Detect which cell encompasses the target text, then output its [x, y] center coordinate. 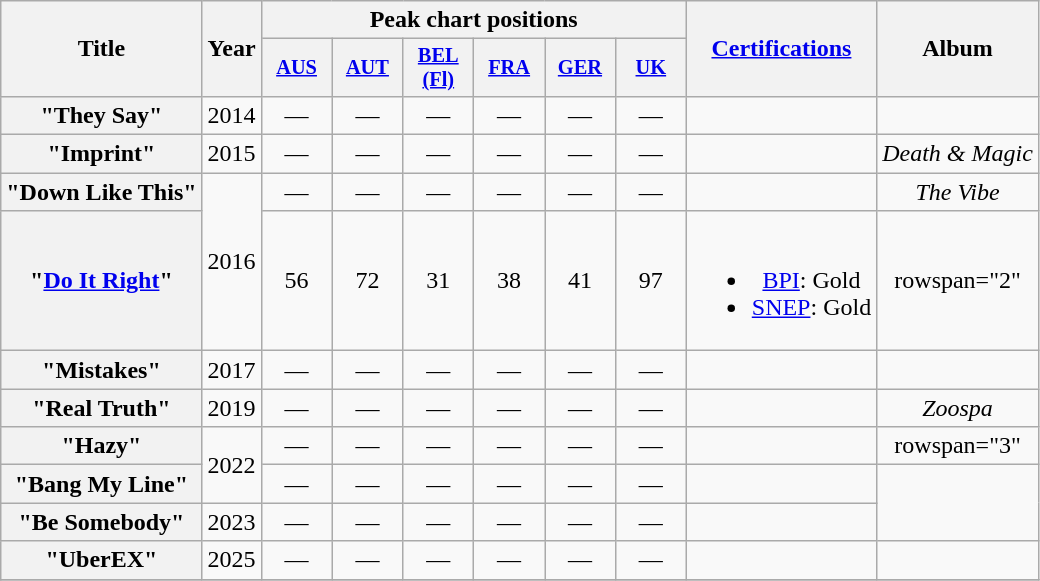
2023 [232, 522]
41 [580, 281]
2014 [232, 115]
Peak chart positions [474, 20]
"Hazy" [102, 446]
"They Say" [102, 115]
Death & Magic [958, 154]
AUS [296, 68]
Zoospa [958, 408]
Album [958, 49]
Title [102, 49]
"Bang My Line" [102, 484]
"Real Truth" [102, 408]
Year [232, 49]
72 [368, 281]
"Do It Right" [102, 281]
BPI: GoldSNEP: Gold [781, 281]
"Mistakes" [102, 370]
2017 [232, 370]
rowspan="2" [958, 281]
BEL (Fl) [438, 68]
2019 [232, 408]
"UberEX" [102, 560]
FRA [510, 68]
AUT [368, 68]
31 [438, 281]
"Down Like This" [102, 192]
"Imprint" [102, 154]
GER [580, 68]
2015 [232, 154]
The Vibe [958, 192]
2022 [232, 465]
"Be Somebody" [102, 522]
2016 [232, 262]
56 [296, 281]
UK [650, 68]
38 [510, 281]
Certifications [781, 49]
rowspan="3" [958, 446]
2025 [232, 560]
97 [650, 281]
